Pinpoint the cell where the given text exists, returning its [x, y] midpoint coordinate. 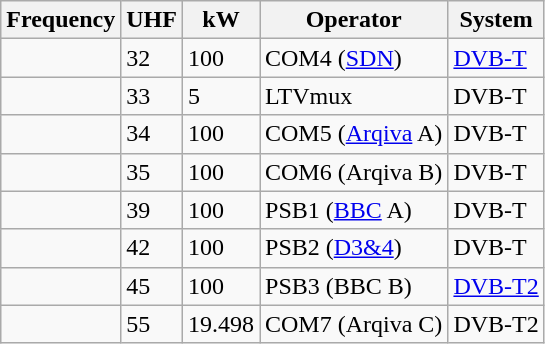
kW [220, 20]
39 [152, 210]
32 [152, 58]
33 [152, 96]
Operator [354, 20]
Frequency [61, 20]
COM6 (Arqiva B) [354, 172]
34 [152, 134]
19.498 [220, 324]
PSB3 (BBC B) [354, 286]
PSB2 (D3&4) [354, 248]
COM4 (SDN) [354, 58]
System [496, 20]
45 [152, 286]
42 [152, 248]
COM5 (Arqiva A) [354, 134]
LTVmux [354, 96]
UHF [152, 20]
55 [152, 324]
35 [152, 172]
COM7 (Arqiva C) [354, 324]
PSB1 (BBC A) [354, 210]
5 [220, 96]
